Determine the [x, y] coordinate at the center of the cell enclosing the given text.  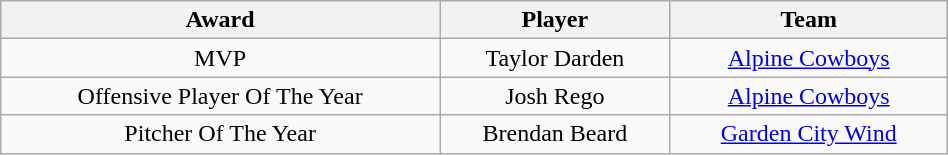
Taylor Darden [556, 58]
Brendan Beard [556, 134]
Offensive Player Of The Year [220, 96]
Player [556, 20]
MVP [220, 58]
Team [808, 20]
Garden City Wind [808, 134]
Pitcher Of The Year [220, 134]
Award [220, 20]
Josh Rego [556, 96]
